Detect which cell encompasses the target text, then output its [X, Y] center coordinate. 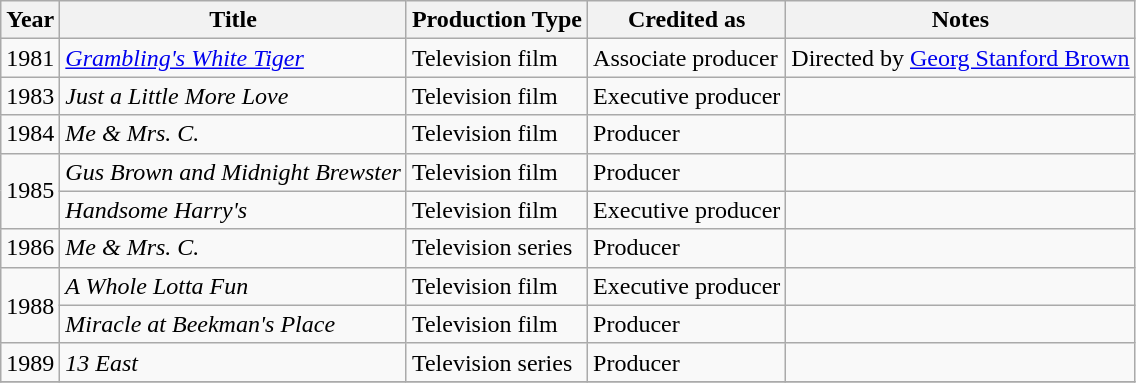
A Whole Lotta Fun [234, 286]
Handsome Harry's [234, 210]
Title [234, 20]
1985 [30, 191]
Gus Brown and Midnight Brewster [234, 172]
1981 [30, 58]
Credited as [687, 20]
1988 [30, 305]
Miracle at Beekman's Place [234, 324]
13 East [234, 362]
1986 [30, 248]
Associate producer [687, 58]
Directed by Georg Stanford Brown [960, 58]
1983 [30, 96]
Grambling's White Tiger [234, 58]
Notes [960, 20]
1989 [30, 362]
Year [30, 20]
Just a Little More Love [234, 96]
Production Type [496, 20]
1984 [30, 134]
